Detect which cell encompasses the target text, then output its (x, y) center coordinate. 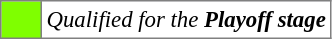
Qualified for the Playoff stage (186, 20)
